Capture the cell that displays the provided text and extract its [X, Y] central coordinate. 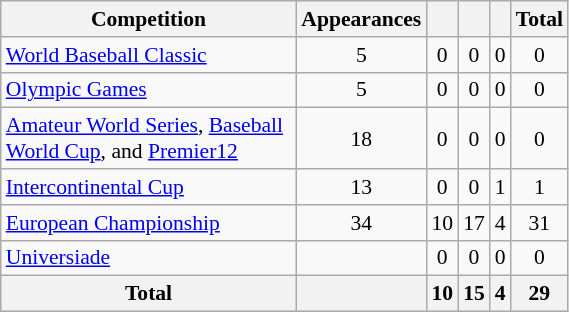
17 [474, 223]
Olympic Games [149, 90]
31 [540, 223]
Competition [149, 19]
13 [361, 187]
World Baseball Classic [149, 55]
Universiade [149, 258]
15 [474, 294]
18 [361, 138]
European Championship [149, 223]
29 [540, 294]
Intercontinental Cup [149, 187]
Appearances [361, 19]
Amateur World Series, Baseball World Cup, and Premier12 [149, 138]
34 [361, 223]
